Return the [x, y] coordinate for the center point of the cell that contains the specified text.  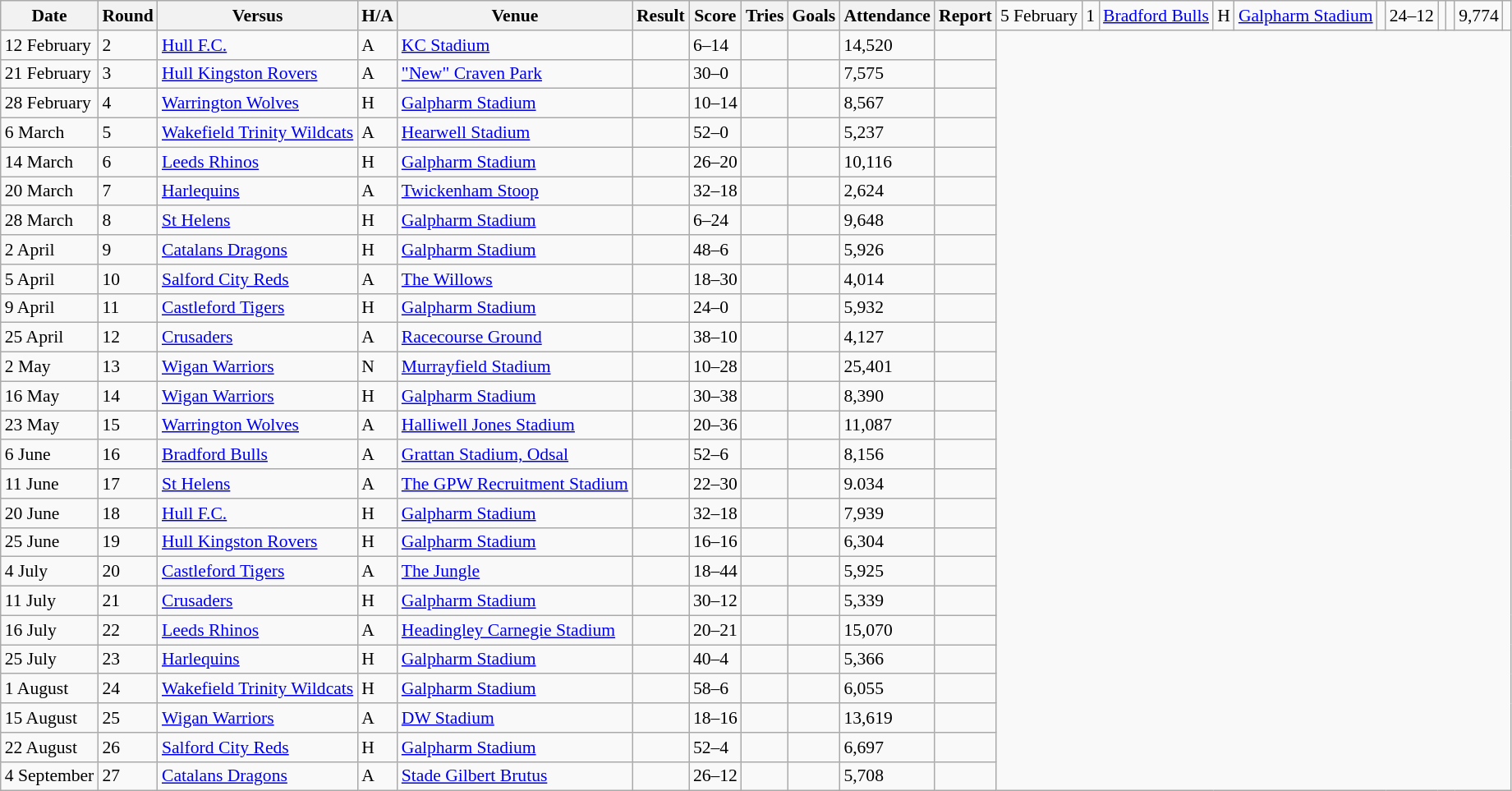
1 August [49, 689]
16 [128, 455]
52–0 [715, 133]
Tries [765, 16]
Murrayfield Stadium [515, 367]
20 March [49, 191]
Hearwell Stadium [515, 133]
Result [660, 16]
15,070 [887, 630]
11 July [49, 601]
4,127 [887, 338]
Goals [813, 16]
30–38 [715, 396]
Halliwell Jones Stadium [515, 425]
14 March [49, 162]
58–6 [715, 689]
5,708 [887, 776]
5,925 [887, 572]
3 [128, 74]
11 [128, 308]
16 July [49, 630]
22 [128, 630]
4 July [49, 572]
18 [128, 513]
9,774 [1478, 16]
5 February [1039, 16]
N [378, 367]
Versus [258, 16]
38–10 [715, 338]
30–12 [715, 601]
Headingley Carnegie Stadium [515, 630]
6,055 [887, 689]
14,520 [887, 45]
8 [128, 221]
25 June [49, 542]
26 [128, 747]
9.034 [887, 484]
22–30 [715, 484]
The Willows [515, 279]
10–14 [715, 103]
20 [128, 572]
24–0 [715, 308]
4,014 [887, 279]
4 [128, 103]
DW Stadium [515, 718]
2 April [49, 250]
15 [128, 425]
24 [128, 689]
5,237 [887, 133]
25 [128, 718]
2,624 [887, 191]
7,575 [887, 74]
Venue [515, 16]
9 April [49, 308]
5,932 [887, 308]
16–16 [715, 542]
13 [128, 367]
H/A [378, 16]
10–28 [715, 367]
40–4 [715, 660]
6–24 [715, 221]
KC Stadium [515, 45]
13,619 [887, 718]
6,697 [887, 747]
23 [128, 660]
14 [128, 396]
Grattan Stadium, Odsal [515, 455]
20 June [49, 513]
26–12 [715, 776]
30–0 [715, 74]
17 [128, 484]
52–4 [715, 747]
18–44 [715, 572]
16 May [49, 396]
6 [128, 162]
20–36 [715, 425]
Report [966, 16]
6,304 [887, 542]
5,926 [887, 250]
2 [128, 45]
24–12 [1412, 16]
4 September [49, 776]
12 February [49, 45]
12 [128, 338]
5,366 [887, 660]
Racecourse Ground [515, 338]
Round [128, 16]
23 May [49, 425]
2 May [49, 367]
5,339 [887, 601]
Date [49, 16]
6–14 [715, 45]
28 February [49, 103]
"New" Craven Park [515, 74]
26–20 [715, 162]
7 [128, 191]
8,390 [887, 396]
9,648 [887, 221]
21 [128, 601]
19 [128, 542]
27 [128, 776]
The Jungle [515, 572]
5 April [49, 279]
Stade Gilbert Brutus [515, 776]
The GPW Recruitment Stadium [515, 484]
18–30 [715, 279]
5 [128, 133]
25 July [49, 660]
11 June [49, 484]
8,156 [887, 455]
1 [1091, 16]
52–6 [715, 455]
15 August [49, 718]
8,567 [887, 103]
10 [128, 279]
20–21 [715, 630]
25 April [49, 338]
25,401 [887, 367]
48–6 [715, 250]
22 August [49, 747]
11,087 [887, 425]
9 [128, 250]
18–16 [715, 718]
28 March [49, 221]
Score [715, 16]
21 February [49, 74]
7,939 [887, 513]
6 June [49, 455]
10,116 [887, 162]
Twickenham Stoop [515, 191]
6 March [49, 133]
Attendance [887, 16]
